Capture the cell that displays the provided text and extract its [x, y] central coordinate. 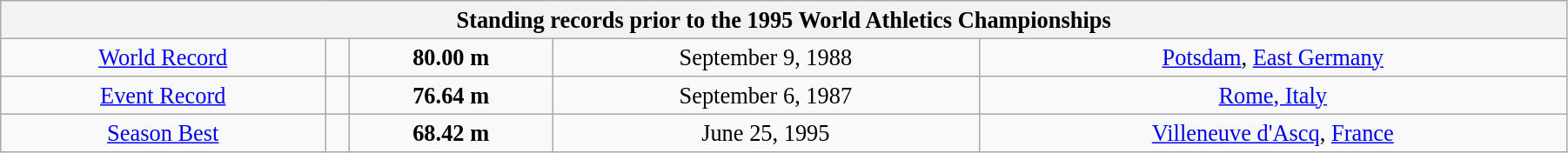
80.00 m [451, 57]
September 6, 1987 [766, 95]
Rome, Italy [1272, 95]
Villeneuve d'Ascq, France [1272, 133]
World Record [164, 57]
76.64 m [451, 95]
68.42 m [451, 133]
Standing records prior to the 1995 World Athletics Championships [784, 19]
Potsdam, East Germany [1272, 57]
September 9, 1988 [766, 57]
Event Record [164, 95]
Season Best [164, 133]
June 25, 1995 [766, 133]
